Detect which cell encompasses the target text, then output its (X, Y) center coordinate. 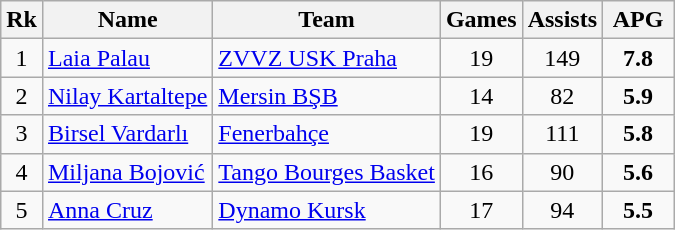
Anna Cruz (127, 210)
16 (481, 172)
Assists (562, 20)
90 (562, 172)
Fenerbahçe (327, 134)
Birsel Vardarlı (127, 134)
7.8 (638, 58)
5.6 (638, 172)
APG (638, 20)
Name (127, 20)
5.8 (638, 134)
4 (22, 172)
14 (481, 96)
149 (562, 58)
94 (562, 210)
Tango Bourges Basket (327, 172)
5 (22, 210)
111 (562, 134)
82 (562, 96)
5.5 (638, 210)
3 (22, 134)
17 (481, 210)
Rk (22, 20)
Miljana Bojović (127, 172)
Nilay Kartaltepe (127, 96)
Team (327, 20)
ZVVZ USK Praha (327, 58)
1 (22, 58)
Mersin BŞB (327, 96)
Games (481, 20)
2 (22, 96)
Dynamo Kursk (327, 210)
Laia Palau (127, 58)
5.9 (638, 96)
